For the text-containing cell, return its midpoint in [X, Y] coordinate format. 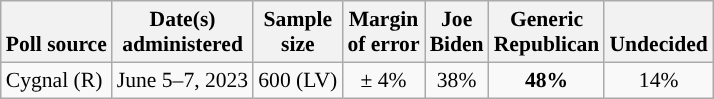
JoeBiden [457, 32]
GenericRepublican [547, 32]
Samplesize [298, 32]
Date(s)administered [182, 32]
June 5–7, 2023 [182, 80]
± 4% [383, 80]
48% [547, 80]
Poll source [56, 32]
Marginof error [383, 32]
14% [658, 80]
Undecided [658, 32]
38% [457, 80]
Cygnal (R) [56, 80]
600 (LV) [298, 80]
